Find where the given text appears and provide that cell's center as [X, Y] coordinate. 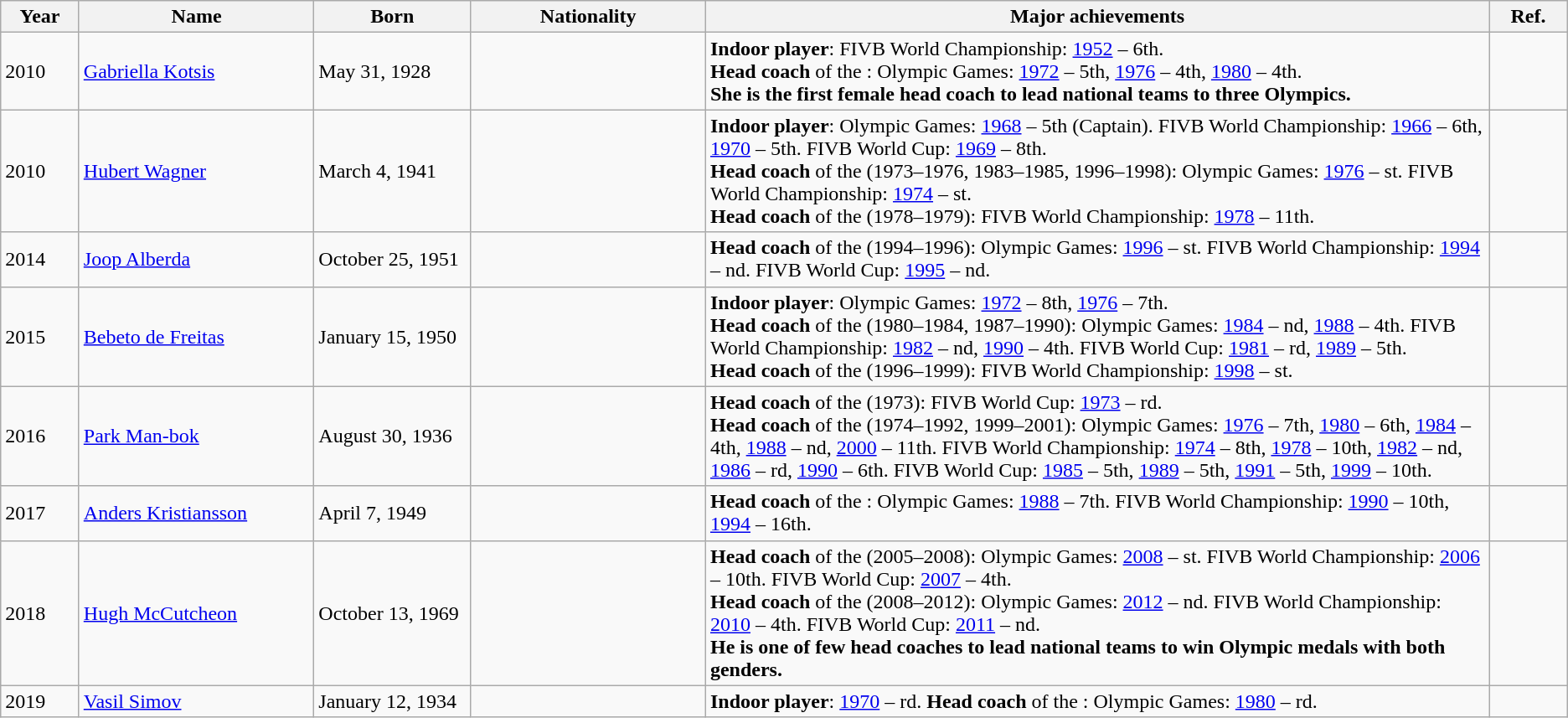
Head coach of the : Olympic Games: 1988 – 7th. FIVB World Championship: 1990 – 10th, 1994 – 16th. [1097, 513]
January 12, 1934 [392, 701]
2015 [40, 337]
Indoor player: 1970 – rd. Head coach of the : Olympic Games: 1980 – rd. [1097, 701]
Vasil Simov [196, 701]
January 15, 1950 [392, 337]
October 25, 1951 [392, 260]
Nationality [588, 17]
Joop Alberda [196, 260]
Major achievements [1097, 17]
March 4, 1941 [392, 171]
Name [196, 17]
2019 [40, 701]
2016 [40, 436]
Hugh McCutcheon [196, 613]
October 13, 1969 [392, 613]
Gabriella Kotsis [196, 71]
2017 [40, 513]
April 7, 1949 [392, 513]
May 31, 1928 [392, 71]
2014 [40, 260]
Bebeto de Freitas [196, 337]
2018 [40, 613]
Park Man-bok [196, 436]
Anders Kristiansson [196, 513]
Born [392, 17]
Head coach of the (1994–1996): Olympic Games: 1996 – st. FIVB World Championship: 1994 – nd. FIVB World Cup: 1995 – nd. [1097, 260]
Year [40, 17]
Hubert Wagner [196, 171]
Ref. [1529, 17]
August 30, 1936 [392, 436]
